Return [x, y] of the center of cell containing provided text 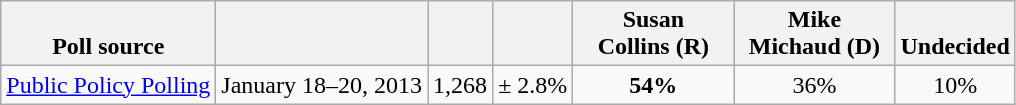
SusanCollins (R) [654, 34]
Undecided [955, 34]
MikeMichaud (D) [814, 34]
10% [955, 85]
± 2.8% [533, 85]
36% [814, 85]
Public Policy Polling [108, 85]
1,268 [460, 85]
January 18–20, 2013 [322, 85]
Poll source [108, 34]
54% [654, 85]
